Provide the (X, Y) coordinate of the cell's center where the given text is located.  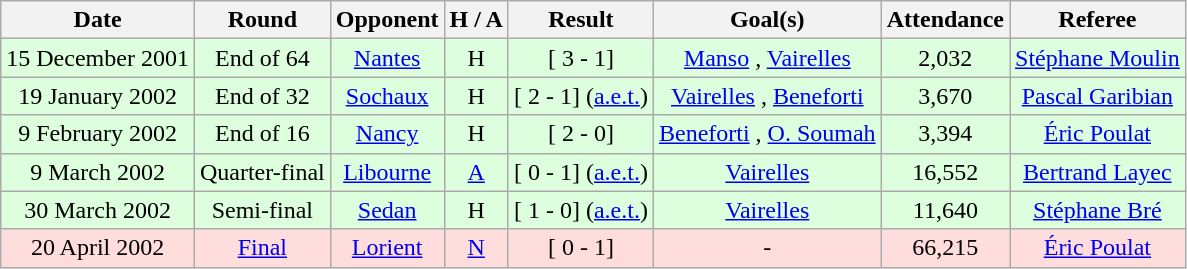
[ 0 - 1] (580, 248)
[ 0 - 1] (a.e.t.) (580, 172)
A (476, 172)
3,394 (945, 134)
Pascal Garibian (1098, 96)
End of 64 (262, 58)
Date (98, 20)
2,032 (945, 58)
Attendance (945, 20)
- (767, 248)
Vairelles , Beneforti (767, 96)
30 March 2002 (98, 210)
Result (580, 20)
Round (262, 20)
20 April 2002 (98, 248)
[ 3 - 1] (580, 58)
Opponent (387, 20)
Bertrand Layec (1098, 172)
9 March 2002 (98, 172)
[ 1 - 0] (a.e.t.) (580, 210)
Sochaux (387, 96)
11,640 (945, 210)
3,670 (945, 96)
Goal(s) (767, 20)
Nantes (387, 58)
9 February 2002 (98, 134)
Final (262, 248)
Stéphane Moulin (1098, 58)
15 December 2001 (98, 58)
19 January 2002 (98, 96)
End of 16 (262, 134)
Beneforti , O. Soumah (767, 134)
End of 32 (262, 96)
N (476, 248)
Stéphane Bré (1098, 210)
Sedan (387, 210)
[ 2 - 1] (a.e.t.) (580, 96)
Quarter-final (262, 172)
Semi-final (262, 210)
H / A (476, 20)
Nancy (387, 134)
Lorient (387, 248)
[ 2 - 0] (580, 134)
Manso , Vairelles (767, 58)
66,215 (945, 248)
16,552 (945, 172)
Libourne (387, 172)
Referee (1098, 20)
